Return [X, Y] of the center of cell containing provided text 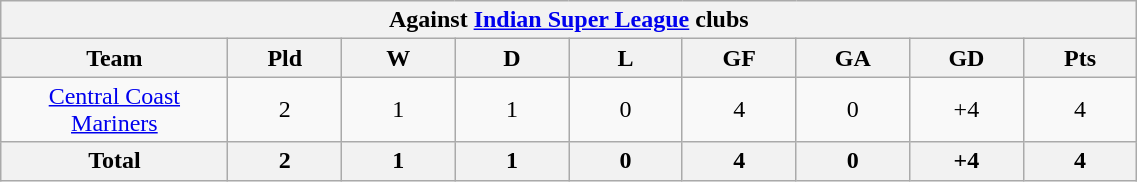
Team [114, 58]
W [399, 58]
L [626, 58]
Against Indian Super League clubs [569, 20]
Pts [1080, 58]
Total [114, 161]
GA [853, 58]
GD [967, 58]
Pld [285, 58]
D [512, 58]
GF [739, 58]
Central Coast Mariners [114, 110]
